Identify which cell holds the provided text, then report its (X, Y) central coordinate. 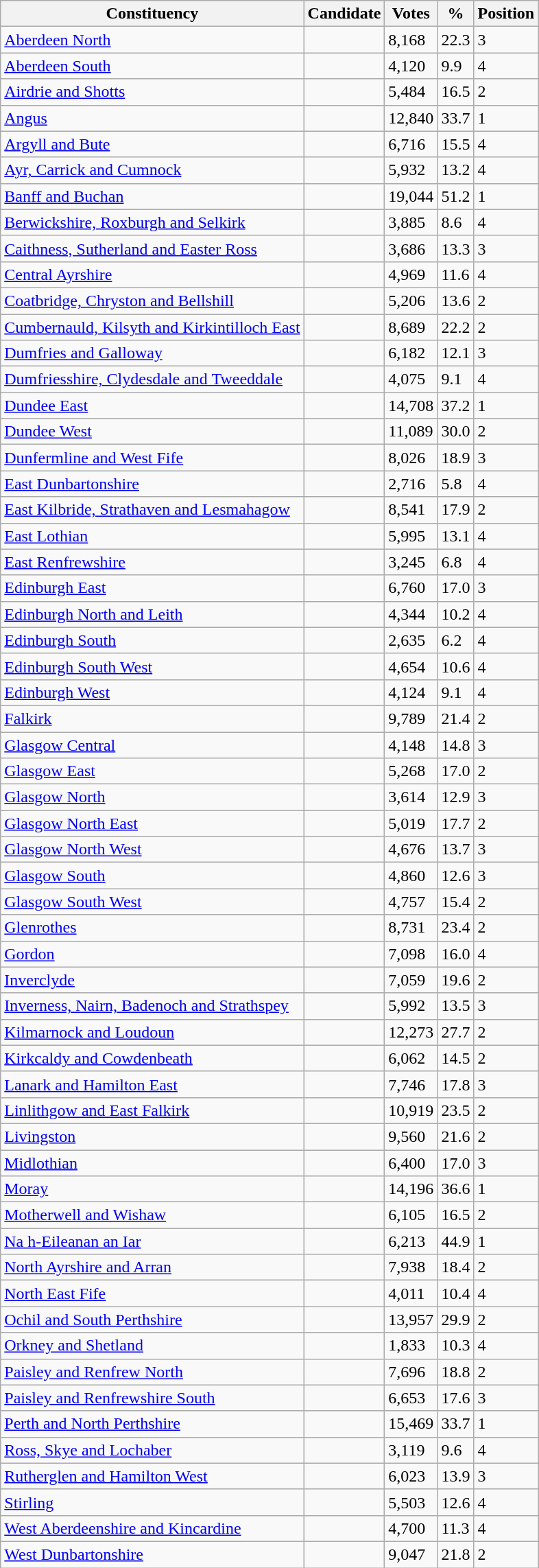
Motherwell and Wishaw (152, 1215)
9,047 (411, 1554)
11.6 (455, 274)
Ochil and South Perthshire (152, 1320)
13.1 (455, 536)
Votes (411, 14)
Linlithgow and East Falkirk (152, 1110)
2,716 (411, 484)
21.8 (455, 1554)
15.5 (455, 144)
6,653 (411, 1398)
East Renfrewshire (152, 562)
Glasgow North East (152, 823)
6,400 (411, 1163)
Caithness, Sutherland and Easter Ross (152, 248)
4,676 (411, 850)
23.4 (455, 928)
5,992 (411, 1006)
North East Fife (152, 1294)
27.7 (455, 1032)
21.4 (455, 718)
4,344 (411, 614)
3,614 (411, 797)
14.8 (455, 745)
Dunfermline and West Fife (152, 458)
Livingston (152, 1136)
3,245 (411, 562)
Na h-Eileanan an Iar (152, 1241)
Ross, Skye and Lochaber (152, 1450)
22.2 (455, 327)
23.5 (455, 1110)
Edinburgh South (152, 640)
13.7 (455, 850)
7,938 (411, 1267)
18.9 (455, 458)
30.0 (455, 432)
5,503 (411, 1502)
6,023 (411, 1476)
6,105 (411, 1215)
Angus (152, 118)
13.6 (455, 301)
Ayr, Carrick and Cumnock (152, 170)
5,019 (411, 823)
4,075 (411, 379)
13.2 (455, 170)
8,731 (411, 928)
36.6 (455, 1189)
Candidate (344, 14)
Edinburgh South West (152, 666)
5,206 (411, 301)
5,932 (411, 170)
9.9 (455, 66)
10.3 (455, 1346)
17.6 (455, 1398)
Paisley and Renfrew North (152, 1372)
18.8 (455, 1372)
Edinburgh North and Leith (152, 614)
8,168 (411, 40)
13.9 (455, 1476)
17.7 (455, 823)
Paisley and Renfrewshire South (152, 1398)
7,746 (411, 1084)
14,196 (411, 1189)
7,696 (411, 1372)
13,957 (411, 1320)
4,757 (411, 902)
8.6 (455, 222)
Glasgow Central (152, 745)
Glasgow South West (152, 902)
18.4 (455, 1267)
5,995 (411, 536)
West Aberdeenshire and Kincardine (152, 1528)
4,969 (411, 274)
6,716 (411, 144)
Aberdeen North (152, 40)
Glasgow North (152, 797)
3,119 (411, 1450)
Gordon (152, 954)
Glasgow North West (152, 850)
Coatbridge, Chryston and Bellshill (152, 301)
Glenrothes (152, 928)
Cumbernauld, Kilsyth and Kirkintilloch East (152, 327)
13.3 (455, 248)
9.6 (455, 1450)
Moray (152, 1189)
6,760 (411, 588)
Rutherglen and Hamilton West (152, 1476)
Edinburgh West (152, 692)
12,273 (411, 1032)
Airdrie and Shotts (152, 92)
2,635 (411, 640)
17.8 (455, 1084)
East Dunbartonshire (152, 484)
4,148 (411, 745)
6.8 (455, 562)
12.1 (455, 353)
Lanark and Hamilton East (152, 1084)
6,062 (411, 1058)
4,120 (411, 66)
Orkney and Shetland (152, 1346)
11.3 (455, 1528)
Inverclyde (152, 980)
10.6 (455, 666)
9,560 (411, 1136)
4,860 (411, 876)
8,541 (411, 510)
Dundee West (152, 432)
4,700 (411, 1528)
4,011 (411, 1294)
15,469 (411, 1424)
19,044 (411, 196)
4,654 (411, 666)
8,689 (411, 327)
19.6 (455, 980)
Midlothian (152, 1163)
Kirkcaldy and Cowdenbeath (152, 1058)
7,059 (411, 980)
Berwickshire, Roxburgh and Selkirk (152, 222)
Argyll and Bute (152, 144)
14.5 (455, 1058)
7,098 (411, 954)
North Ayrshire and Arran (152, 1267)
6.2 (455, 640)
5,484 (411, 92)
Falkirk (152, 718)
10.4 (455, 1294)
29.9 (455, 1320)
9,789 (411, 718)
5.8 (455, 484)
Dumfries and Galloway (152, 353)
Glasgow East (152, 771)
3,686 (411, 248)
6,182 (411, 353)
Edinburgh East (152, 588)
22.3 (455, 40)
13.5 (455, 1006)
Perth and North Perthshire (152, 1424)
Central Ayrshire (152, 274)
12,840 (411, 118)
6,213 (411, 1241)
16.0 (455, 954)
Dumfriesshire, Clydesdale and Tweeddale (152, 379)
Dundee East (152, 406)
44.9 (455, 1241)
Position (506, 14)
Inverness, Nairn, Badenoch and Strathspey (152, 1006)
21.6 (455, 1136)
Stirling (152, 1502)
West Dunbartonshire (152, 1554)
1,833 (411, 1346)
% (455, 14)
17.9 (455, 510)
Aberdeen South (152, 66)
4,124 (411, 692)
East Lothian (152, 536)
Glasgow South (152, 876)
Banff and Buchan (152, 196)
3,885 (411, 222)
14,708 (411, 406)
5,268 (411, 771)
15.4 (455, 902)
8,026 (411, 458)
37.2 (455, 406)
51.2 (455, 196)
10.2 (455, 614)
East Kilbride, Strathaven and Lesmahagow (152, 510)
12.9 (455, 797)
11,089 (411, 432)
Constituency (152, 14)
10,919 (411, 1110)
Kilmarnock and Loudoun (152, 1032)
